From the cell containing the given text, extract its center point as (x, y) coordinate. 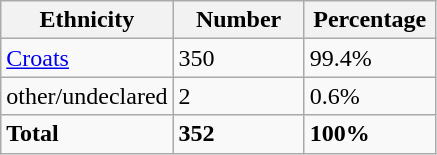
2 (238, 96)
Total (87, 134)
0.6% (370, 96)
Croats (87, 58)
other/undeclared (87, 96)
Percentage (370, 20)
Ethnicity (87, 20)
Number (238, 20)
350 (238, 58)
100% (370, 134)
352 (238, 134)
99.4% (370, 58)
